Search for the cell housing the specified text and yield its [x, y] center coordinate. 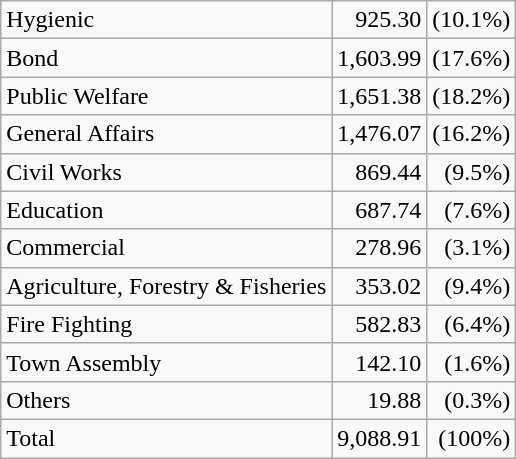
353.02 [380, 286]
(3.1%) [472, 248]
Bond [166, 58]
142.10 [380, 362]
278.96 [380, 248]
1,476.07 [380, 134]
Civil Works [166, 172]
(18.2%) [472, 96]
General Affairs [166, 134]
(0.3%) [472, 400]
(1.6%) [472, 362]
(100%) [472, 438]
(16.2%) [472, 134]
687.74 [380, 210]
Public Welfare [166, 96]
Others [166, 400]
(6.4%) [472, 324]
582.83 [380, 324]
869.44 [380, 172]
Hygienic [166, 20]
9,088.91 [380, 438]
1,603.99 [380, 58]
Education [166, 210]
(9.4%) [472, 286]
Fire Fighting [166, 324]
Agriculture, Forestry & Fisheries [166, 286]
(17.6%) [472, 58]
19.88 [380, 400]
Total [166, 438]
(7.6%) [472, 210]
1,651.38 [380, 96]
Commercial [166, 248]
(9.5%) [472, 172]
925.30 [380, 20]
Town Assembly [166, 362]
(10.1%) [472, 20]
